Capture the cell that displays the provided text and extract its (X, Y) central coordinate. 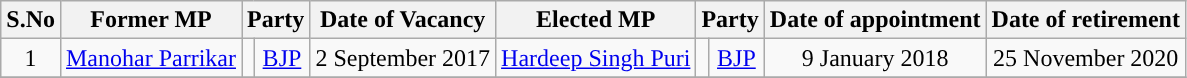
Elected MP (596, 20)
Date of Vacancy (403, 20)
1 (31, 58)
Manohar Parrikar (150, 58)
2 September 2017 (403, 58)
Hardeep Singh Puri (596, 58)
Date of retirement (1086, 20)
25 November 2020 (1086, 58)
Date of appointment (875, 20)
9 January 2018 (875, 58)
S.No (31, 20)
Former MP (150, 20)
